Return (X, Y) of the center of cell containing provided text 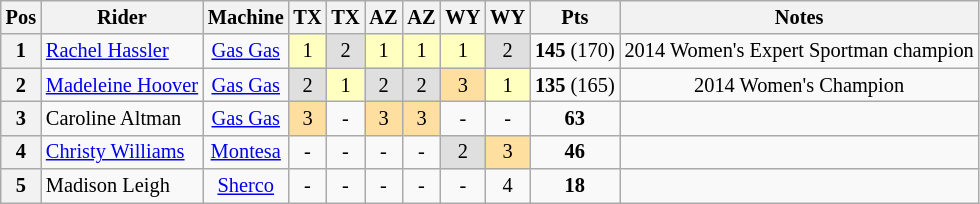
Machine (246, 17)
Pts (575, 17)
Montesa (246, 152)
46 (575, 152)
Pos (21, 17)
Caroline Altman (122, 118)
Madison Leigh (122, 186)
63 (575, 118)
18 (575, 186)
Sherco (246, 186)
Christy Williams (122, 152)
Rider (122, 17)
Rachel Hassler (122, 51)
Madeleine Hoover (122, 85)
Notes (800, 17)
135 (165) (575, 85)
5 (21, 186)
2014 Women's Champion (800, 85)
145 (170) (575, 51)
2014 Women's Expert Sportman champion (800, 51)
